Find where the given text appears and provide that cell's center as (x, y) coordinate. 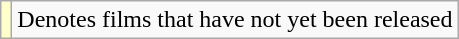
Denotes films that have not yet been released (235, 20)
